Return (X, Y) of the center of cell containing provided text 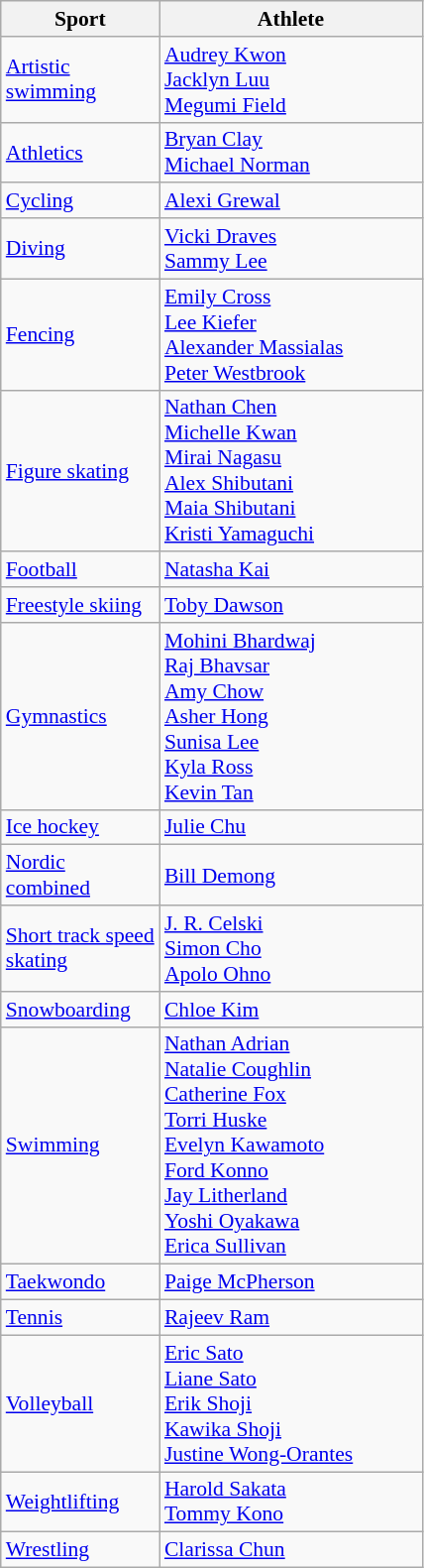
Snowboarding (80, 1010)
Taekwondo (80, 1282)
Wrestling (80, 1550)
Artistic swimming (80, 79)
Athletics (80, 153)
Mohini BhardwajRaj BhavsarAmy ChowAsher HongSunisa LeeKyla RossKevin Tan (291, 716)
Bryan ClayMichael Norman (291, 153)
Sport (80, 19)
Gymnastics (80, 716)
Toby Dawson (291, 605)
Diving (80, 248)
Chloe Kim (291, 1010)
Nathan AdrianNatalie CoughlinCatherine FoxTorri HuskeEvelyn KawamotoFord KonnoJay LitherlandYoshi OyakawaErica Sullivan (291, 1146)
Julie Chu (291, 827)
Bill Demong (291, 875)
Alexi Grewal (291, 201)
J. R. CelskiSimon ChoApolo Ohno (291, 948)
Cycling (80, 201)
Tennis (80, 1318)
Figure skating (80, 470)
Short track speed skating (80, 948)
Audrey KwonJacklyn LuuMegumi Field (291, 79)
Athlete (291, 19)
Fencing (80, 334)
Ice hockey (80, 827)
Natasha Kai (291, 570)
Nathan ChenMichelle KwanMirai NagasuAlex ShibutaniMaia ShibutaniKristi Yamaguchi (291, 470)
Emily CrossLee KieferAlexander MassialasPeter Westbrook (291, 334)
Rajeev Ram (291, 1318)
Nordic combined (80, 875)
Swimming (80, 1146)
Football (80, 570)
Volleyball (80, 1403)
Vicki DravesSammy Lee (291, 248)
Freestyle skiing (80, 605)
Eric SatoLiane SatoErik ShojiKawika ShojiJustine Wong-Orantes (291, 1403)
Clarissa Chun (291, 1550)
Paige McPherson (291, 1282)
Weightlifting (80, 1502)
Harold SakataTommy Kono (291, 1502)
